Scan for the cell matching the given text and deliver its (x, y) coordinate at center. 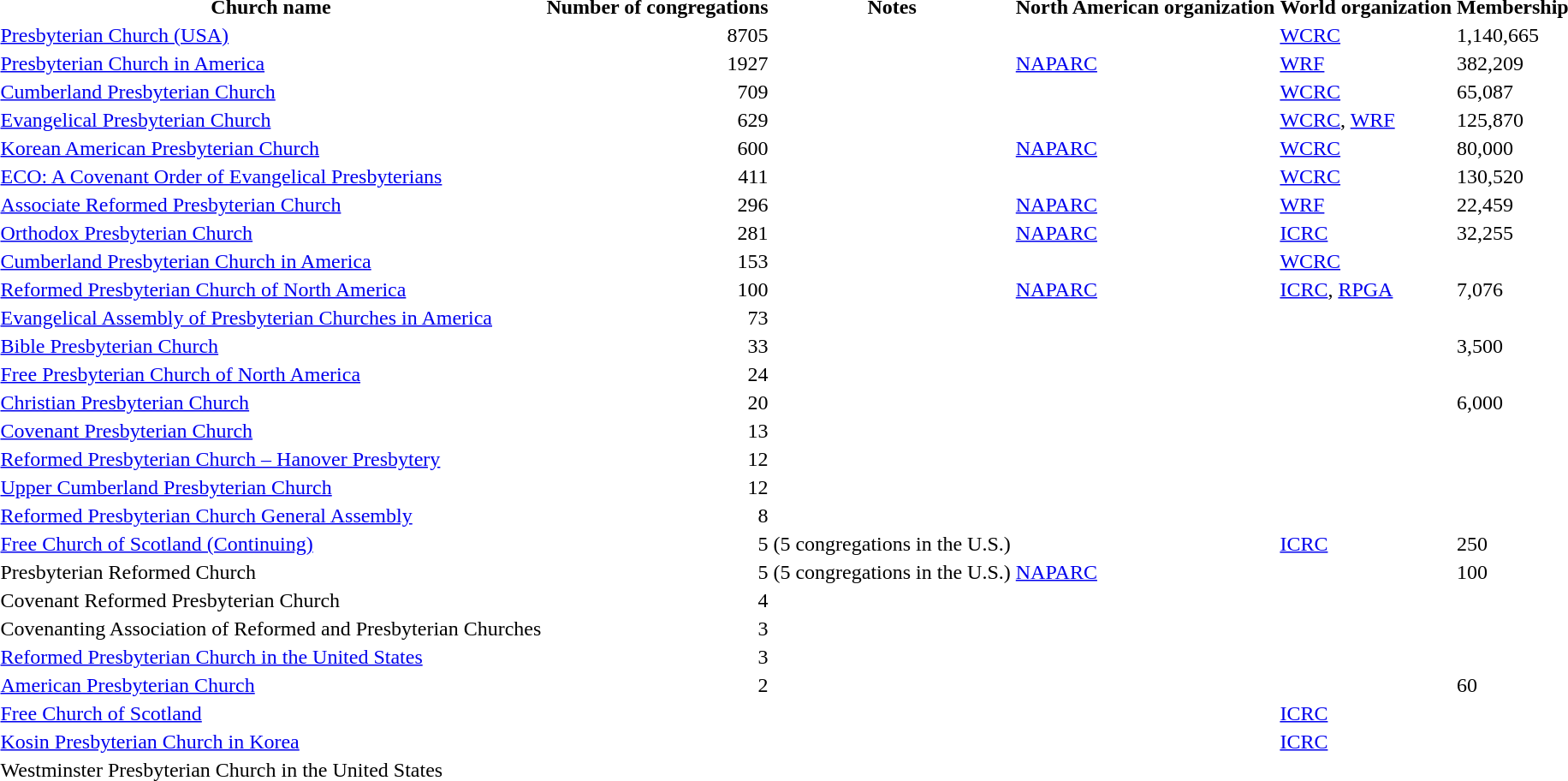
411 (657, 176)
8705 (657, 35)
100 (657, 289)
ICRC, RPGA (1366, 289)
296 (657, 205)
1927 (657, 63)
600 (657, 148)
281 (657, 233)
2 (657, 685)
629 (657, 120)
4 (657, 600)
8 (657, 516)
13 (657, 431)
20 (657, 402)
709 (657, 92)
24 (657, 374)
33 (657, 346)
73 (657, 318)
153 (657, 261)
WCRC, WRF (1366, 120)
